Find where the given text appears and provide that cell's center as [X, Y] coordinate. 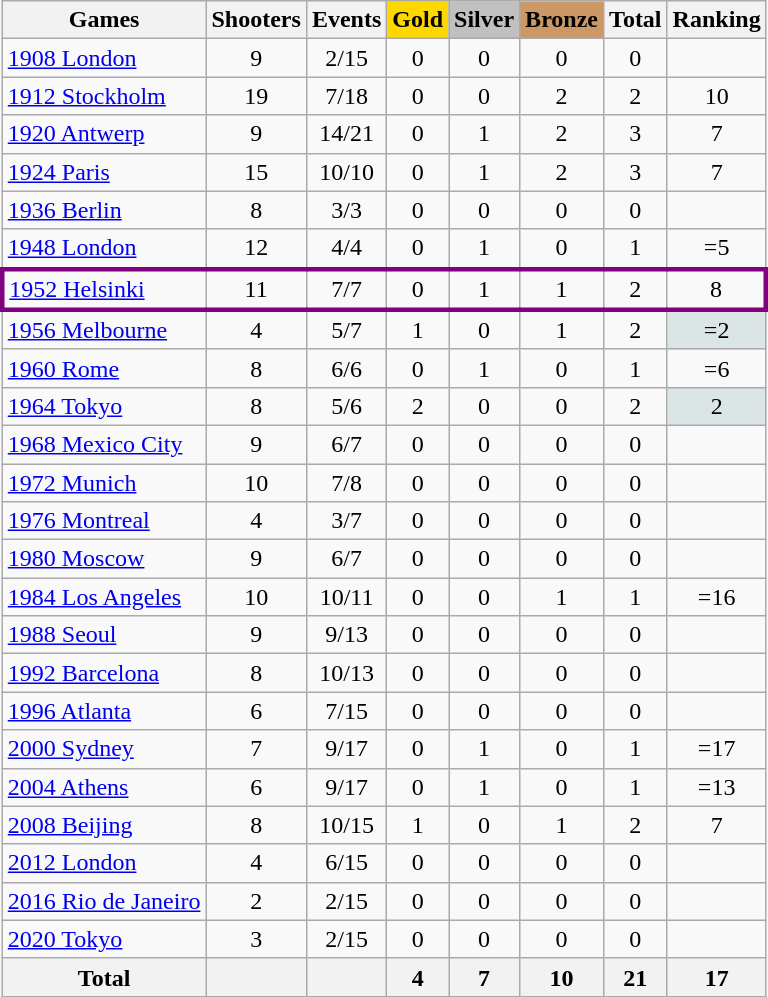
Ranking [716, 20]
1996 Atlanta [104, 711]
2016 Rio de Janeiro [104, 901]
1908 London [104, 58]
2012 London [104, 863]
1956 Melbourne [104, 330]
2008 Beijing [104, 825]
=6 [716, 368]
Shooters [256, 20]
14/21 [346, 134]
1964 Tokyo [104, 406]
6/6 [346, 368]
1936 Berlin [104, 210]
1992 Barcelona [104, 673]
Events [346, 20]
12 [256, 249]
19 [256, 96]
9/13 [346, 635]
=5 [716, 249]
2000 Sydney [104, 749]
1988 Seoul [104, 635]
1912 Stockholm [104, 96]
1976 Montreal [104, 521]
1984 Los Angeles [104, 597]
10/10 [346, 172]
1924 Paris [104, 172]
Silver [484, 20]
Games [104, 20]
6/15 [346, 863]
7/7 [346, 290]
=17 [716, 749]
Bronze [562, 20]
3/7 [346, 521]
2020 Tokyo [104, 939]
17 [716, 977]
2004 Athens [104, 787]
Gold [418, 20]
1972 Munich [104, 483]
10/11 [346, 597]
5/7 [346, 330]
7/15 [346, 711]
1980 Moscow [104, 559]
=16 [716, 597]
=2 [716, 330]
4/4 [346, 249]
10/15 [346, 825]
21 [636, 977]
5/6 [346, 406]
10/13 [346, 673]
11 [256, 290]
3/3 [346, 210]
=13 [716, 787]
1948 London [104, 249]
7/8 [346, 483]
1968 Mexico City [104, 444]
7/18 [346, 96]
1920 Antwerp [104, 134]
1952 Helsinki [104, 290]
1960 Rome [104, 368]
15 [256, 172]
